Search for the cell housing the specified text and yield its [X, Y] center coordinate. 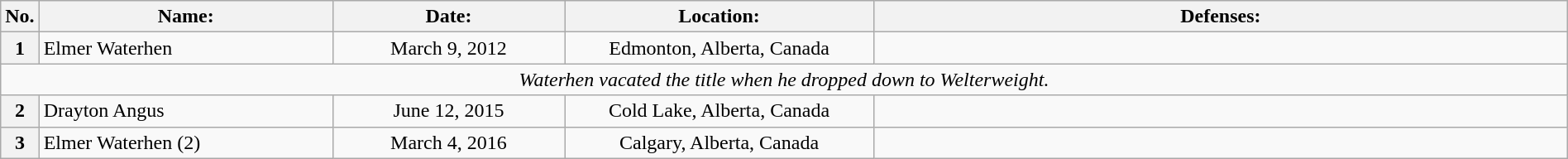
1 [20, 48]
3 [20, 142]
2 [20, 111]
Waterhen vacated the title when he dropped down to Welterweight. [784, 79]
Edmonton, Alberta, Canada [719, 48]
Defenses: [1221, 17]
Name: [185, 17]
June 12, 2015 [448, 111]
Calgary, Alberta, Canada [719, 142]
Elmer Waterhen (2) [185, 142]
Drayton Angus [185, 111]
Location: [719, 17]
No. [20, 17]
Date: [448, 17]
March 4, 2016 [448, 142]
Cold Lake, Alberta, Canada [719, 111]
Elmer Waterhen [185, 48]
March 9, 2012 [448, 48]
